Return [x, y] of the center of cell containing provided text 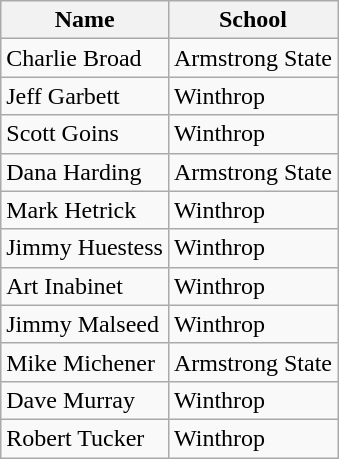
Scott Goins [85, 134]
Charlie Broad [85, 58]
Art Inabinet [85, 286]
Name [85, 20]
Jeff Garbett [85, 96]
Jimmy Malseed [85, 324]
Mark Hetrick [85, 210]
Jimmy Huestess [85, 248]
School [252, 20]
Robert Tucker [85, 438]
Dana Harding [85, 172]
Dave Murray [85, 400]
Mike Michener [85, 362]
